For the text-containing cell, return its midpoint in [X, Y] coordinate format. 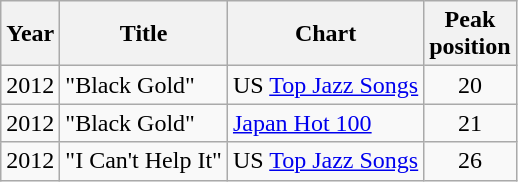
Japan Hot 100 [325, 123]
Chart [325, 34]
Title [144, 34]
20 [470, 85]
Peakposition [470, 34]
21 [470, 123]
Year [30, 34]
26 [470, 161]
"I Can't Help It" [144, 161]
